Identify which cell holds the provided text, then report its [X, Y] central coordinate. 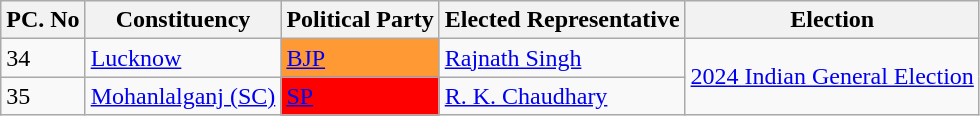
BJP [360, 58]
R. K. Chaudhary [562, 96]
Political Party [360, 20]
SP [360, 96]
Election [832, 20]
PC. No [43, 20]
Constituency [183, 20]
34 [43, 58]
35 [43, 96]
Elected Representative [562, 20]
Mohanlalganj (SC) [183, 96]
Lucknow [183, 58]
2024 Indian General Election [832, 77]
Rajnath Singh [562, 58]
